Output the (x, y) coordinate of the center of the cell containing the given text.  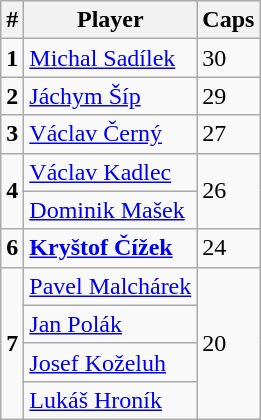
Kryštof Čížek (110, 248)
7 (12, 343)
2 (12, 96)
1 (12, 58)
27 (228, 134)
26 (228, 191)
29 (228, 96)
3 (12, 134)
Lukáš Hroník (110, 400)
Michal Sadílek (110, 58)
Caps (228, 20)
Josef Koželuh (110, 362)
20 (228, 343)
Václav Černý (110, 134)
6 (12, 248)
Player (110, 20)
Dominik Mašek (110, 210)
24 (228, 248)
# (12, 20)
30 (228, 58)
Pavel Malchárek (110, 286)
Václav Kadlec (110, 172)
4 (12, 191)
Jáchym Šíp (110, 96)
Jan Polák (110, 324)
